Detect which cell encompasses the target text, then output its [x, y] center coordinate. 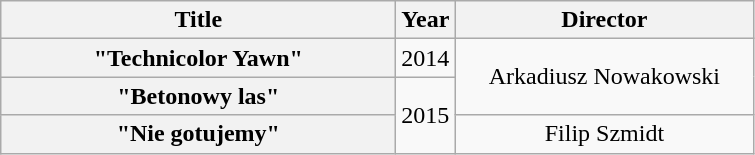
Arkadiusz Nowakowski [604, 77]
"Nie gotujemy" [198, 134]
"Betonowy las" [198, 96]
"Technicolor Yawn" [198, 58]
Filip Szmidt [604, 134]
Year [426, 20]
Director [604, 20]
Title [198, 20]
2015 [426, 115]
2014 [426, 58]
